For the text-containing cell, return its midpoint in (X, Y) coordinate format. 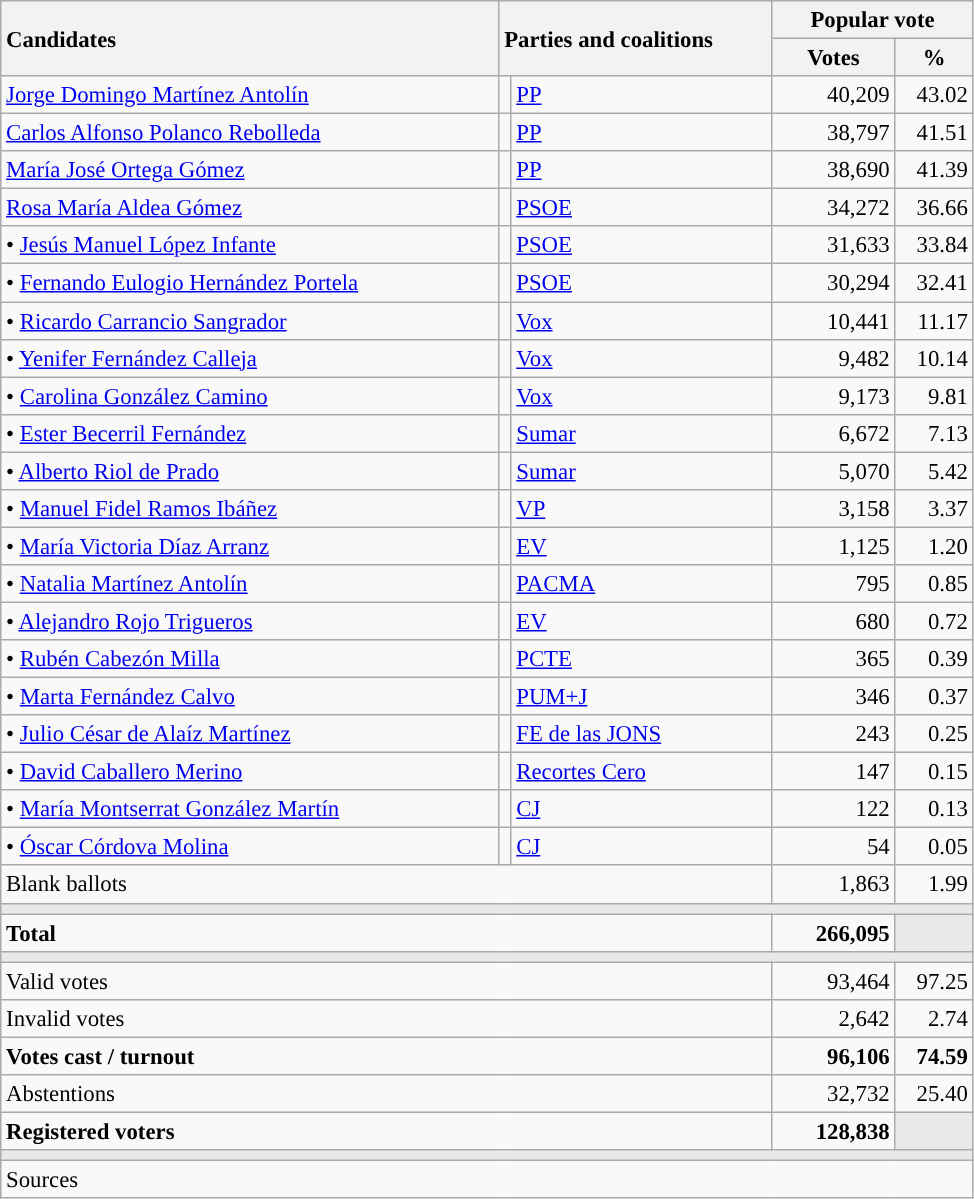
% (934, 58)
43.02 (934, 95)
Recortes Cero (642, 772)
• Alejandro Rojo Trigueros (250, 621)
243 (834, 734)
2,642 (834, 1019)
34,272 (834, 208)
• Natalia Martínez Antolín (250, 584)
11.17 (934, 321)
Total (386, 933)
0.13 (934, 809)
Blank ballots (386, 885)
346 (834, 697)
Votes (834, 58)
41.39 (934, 170)
38,690 (834, 170)
• Ricardo Carrancio Sangrador (250, 321)
• Alberto Riol de Prado (250, 471)
128,838 (834, 1131)
0.15 (934, 772)
• María Victoria Díaz Arranz (250, 546)
93,464 (834, 981)
• Fernando Eulogio Hernández Portela (250, 283)
• Yenifer Fernández Calleja (250, 358)
10.14 (934, 358)
• Rubén Cabezón Milla (250, 659)
PCTE (642, 659)
9,173 (834, 396)
6,672 (834, 433)
266,095 (834, 933)
PUM+J (642, 697)
• Julio César de Alaíz Martínez (250, 734)
25.40 (934, 1094)
32.41 (934, 283)
VP (642, 509)
PACMA (642, 584)
• Ester Becerril Fernández (250, 433)
Candidates (250, 38)
Rosa María Aldea Gómez (250, 208)
0.05 (934, 847)
2.74 (934, 1019)
1.20 (934, 546)
74.59 (934, 1056)
• Óscar Córdova Molina (250, 847)
• David Caballero Merino (250, 772)
7.13 (934, 433)
31,633 (834, 245)
5,070 (834, 471)
Invalid votes (386, 1019)
365 (834, 659)
40,209 (834, 95)
795 (834, 584)
Abstentions (386, 1094)
41.51 (934, 133)
Votes cast / turnout (386, 1056)
5.42 (934, 471)
97.25 (934, 981)
0.37 (934, 697)
1,125 (834, 546)
30,294 (834, 283)
FE de las JONS (642, 734)
• Marta Fernández Calvo (250, 697)
• Carolina González Camino (250, 396)
3.37 (934, 509)
38,797 (834, 133)
32,732 (834, 1094)
96,106 (834, 1056)
Popular vote (872, 20)
Parties and coalitions (636, 38)
36.66 (934, 208)
10,441 (834, 321)
Carlos Alfonso Polanco Rebolleda (250, 133)
9,482 (834, 358)
Valid votes (386, 981)
• Manuel Fidel Ramos Ibáñez (250, 509)
147 (834, 772)
Sources (487, 1180)
33.84 (934, 245)
680 (834, 621)
0.25 (934, 734)
0.72 (934, 621)
122 (834, 809)
9.81 (934, 396)
• Jesús Manuel López Infante (250, 245)
Jorge Domingo Martínez Antolín (250, 95)
Registered voters (386, 1131)
54 (834, 847)
• María Montserrat González Martín (250, 809)
0.39 (934, 659)
3,158 (834, 509)
1,863 (834, 885)
0.85 (934, 584)
1.99 (934, 885)
María José Ortega Gómez (250, 170)
